Return [x, y] of the center of cell containing provided text 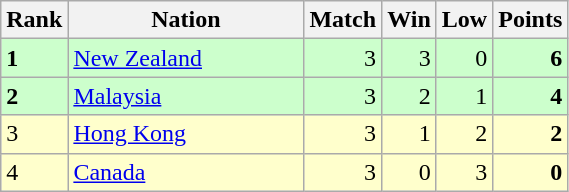
Match [343, 20]
6 [530, 58]
Nation [186, 20]
Win [410, 20]
Hong Kong [186, 134]
Points [530, 20]
Malaysia [186, 96]
Rank [34, 20]
New Zealand [186, 58]
Canada [186, 172]
Low [464, 20]
